Detect which cell encompasses the target text, then output its [x, y] center coordinate. 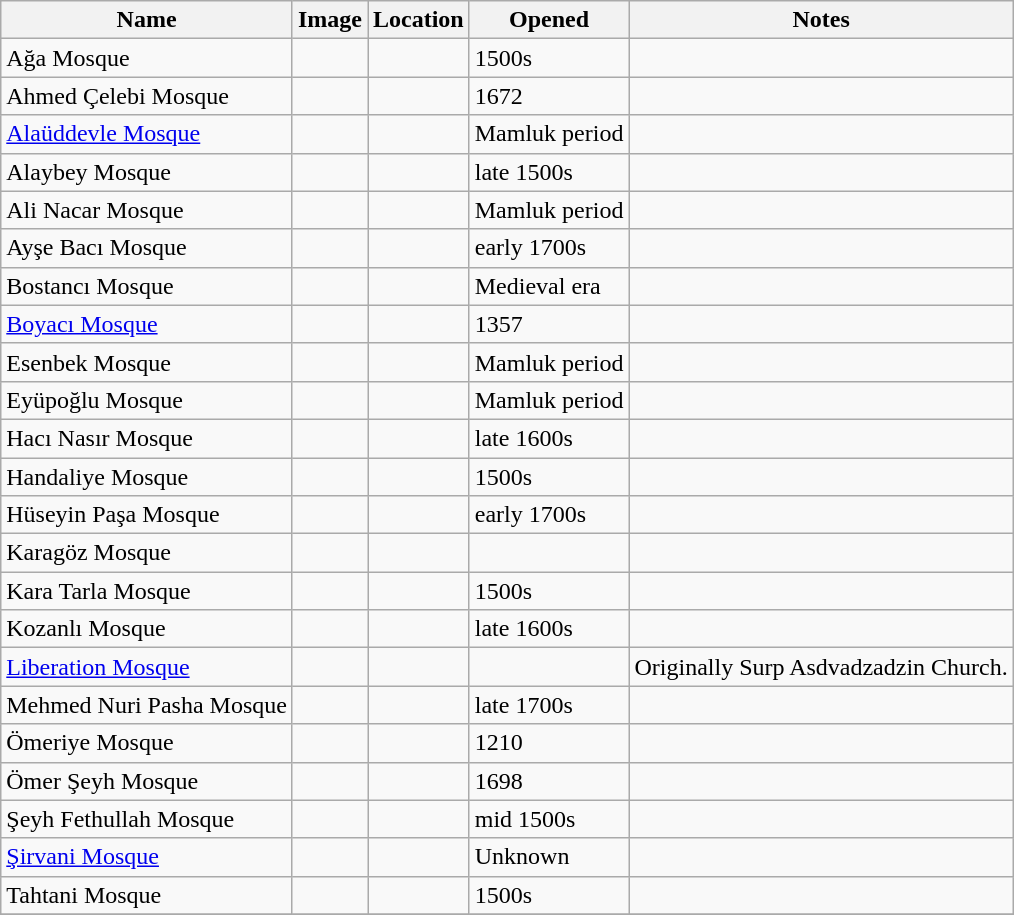
Mehmed Nuri Pasha Mosque [147, 705]
Ayşe Bacı Mosque [147, 248]
Opened [549, 20]
Image [330, 20]
Notes [821, 20]
Hacı Nasır Mosque [147, 438]
Medieval era [549, 286]
late 1700s [549, 705]
Name [147, 20]
Originally Surp Asdvadzadzin Church. [821, 667]
Ömer Şeyh Mosque [147, 781]
Bostancı Mosque [147, 286]
Liberation Mosque [147, 667]
mid 1500s [549, 819]
Ali Nacar Mosque [147, 210]
Karagöz Mosque [147, 553]
Ağa Mosque [147, 58]
Handaliye Mosque [147, 477]
Unknown [549, 857]
1698 [549, 781]
Boyacı Mosque [147, 324]
Ömeriye Mosque [147, 743]
Hüseyin Paşa Mosque [147, 515]
Şirvani Mosque [147, 857]
Esenbek Mosque [147, 362]
Şeyh Fethullah Mosque [147, 819]
Kozanlı Mosque [147, 629]
Ahmed Çelebi Mosque [147, 96]
Location [419, 20]
Kara Tarla Mosque [147, 591]
Tahtani Mosque [147, 895]
late 1500s [549, 172]
1672 [549, 96]
1357 [549, 324]
1210 [549, 743]
Alaüddevle Mosque [147, 134]
Eyüpoğlu Mosque [147, 400]
Alaybey Mosque [147, 172]
